Scan for the cell matching the given text and deliver its [x, y] coordinate at center. 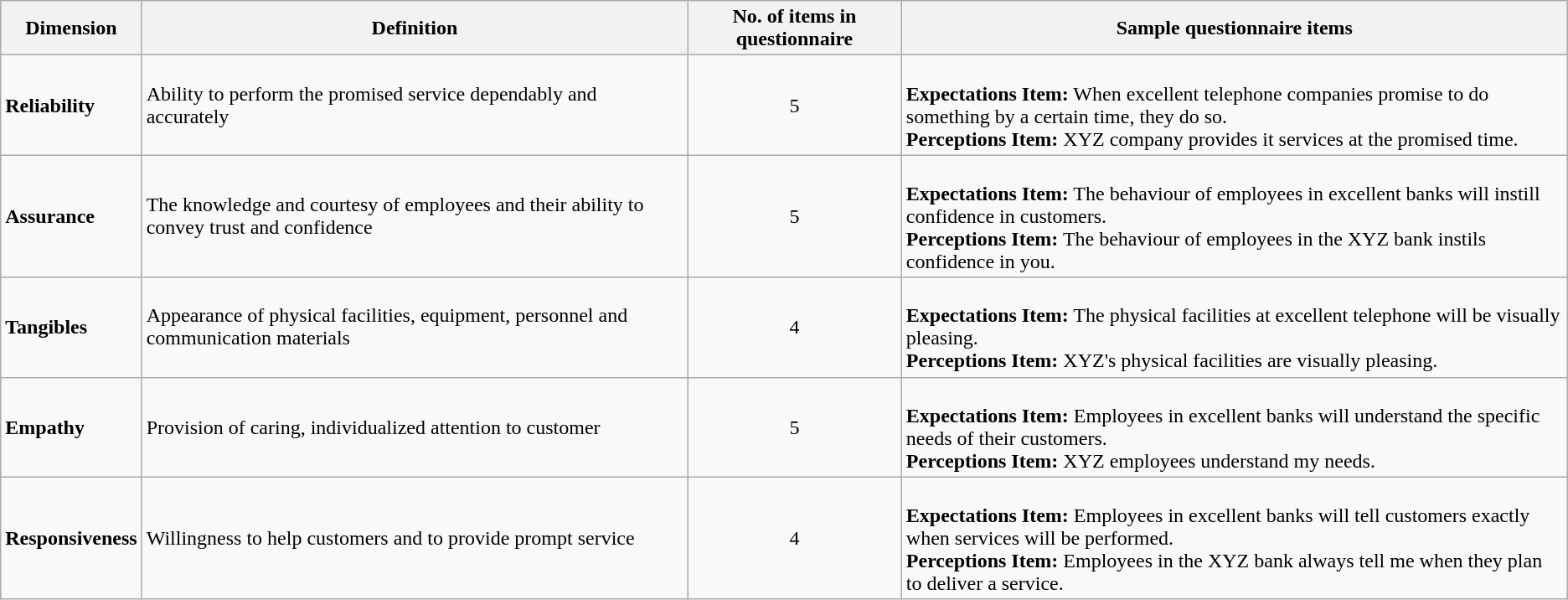
Dimension [71, 28]
Provision of caring, individualized attention to customer [414, 427]
Willingness to help customers and to provide prompt service [414, 538]
Empathy [71, 427]
Assurance [71, 216]
No. of items in questionnaire [795, 28]
Sample questionnaire items [1235, 28]
Responsiveness [71, 538]
Appearance of physical facilities, equipment, personnel and communication materials [414, 327]
Definition [414, 28]
Tangibles [71, 327]
Reliability [71, 106]
The knowledge and courtesy of employees and their ability to convey trust and confidence [414, 216]
Ability to perform the promised service dependably and accurately [414, 106]
